Provide the (X, Y) coordinate of the cell's center where the given text is located.  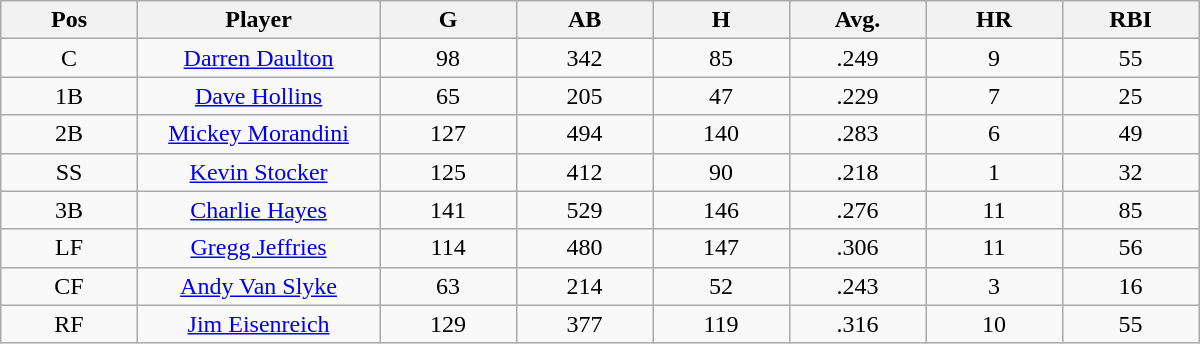
65 (448, 96)
.249 (857, 58)
Charlie Hayes (258, 210)
494 (584, 134)
.283 (857, 134)
3B (69, 210)
9 (994, 58)
63 (448, 286)
140 (721, 134)
6 (994, 134)
Mickey Morandini (258, 134)
.229 (857, 96)
125 (448, 172)
Pos (69, 20)
Dave Hollins (258, 96)
G (448, 20)
25 (1130, 96)
480 (584, 248)
LF (69, 248)
147 (721, 248)
32 (1130, 172)
342 (584, 58)
49 (1130, 134)
.243 (857, 286)
377 (584, 324)
56 (1130, 248)
127 (448, 134)
98 (448, 58)
114 (448, 248)
SS (69, 172)
52 (721, 286)
CF (69, 286)
Jim Eisenreich (258, 324)
Darren Daulton (258, 58)
AB (584, 20)
205 (584, 96)
2B (69, 134)
1B (69, 96)
Avg. (857, 20)
C (69, 58)
Gregg Jeffries (258, 248)
H (721, 20)
Kevin Stocker (258, 172)
3 (994, 286)
529 (584, 210)
7 (994, 96)
47 (721, 96)
Andy Van Slyke (258, 286)
.306 (857, 248)
HR (994, 20)
10 (994, 324)
214 (584, 286)
RBI (1130, 20)
90 (721, 172)
146 (721, 210)
141 (448, 210)
Player (258, 20)
412 (584, 172)
16 (1130, 286)
1 (994, 172)
.218 (857, 172)
.276 (857, 210)
RF (69, 324)
119 (721, 324)
129 (448, 324)
.316 (857, 324)
